Search for the cell housing the specified text and yield its (x, y) center coordinate. 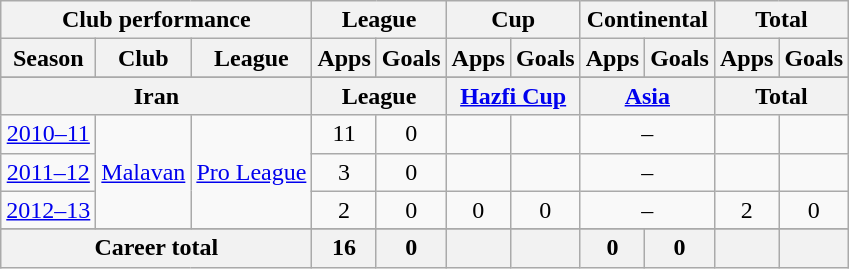
3 (344, 172)
Club performance (156, 20)
Career total (156, 248)
Asia (647, 96)
16 (344, 248)
2012–13 (48, 210)
Season (48, 58)
Malavan (144, 172)
2011–12 (48, 172)
Club (144, 58)
Pro League (252, 172)
2010–11 (48, 134)
11 (344, 134)
Hazfi Cup (513, 96)
Continental (647, 20)
Cup (513, 20)
Iran (156, 96)
